Search for the cell housing the specified text and yield its [x, y] center coordinate. 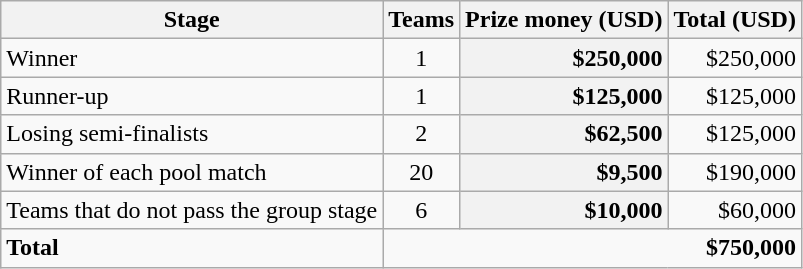
Total (USD) [735, 20]
Winner [192, 58]
Runner-up [192, 96]
$10,000 [564, 210]
Teams that do not pass the group stage [192, 210]
Prize money (USD) [564, 20]
Losing semi-finalists [192, 134]
Stage [192, 20]
$60,000 [735, 210]
6 [422, 210]
$190,000 [735, 172]
20 [422, 172]
$9,500 [564, 172]
2 [422, 134]
$750,000 [592, 248]
Total [192, 248]
$62,500 [564, 134]
Winner of each pool match [192, 172]
Teams [422, 20]
